Determine the (x, y) coordinate at the center of the cell enclosing the given text.  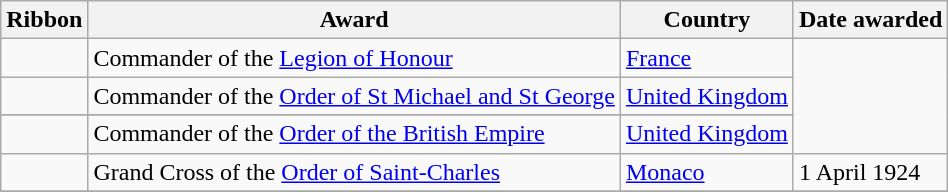
Monaco (706, 172)
1 April 1924 (870, 172)
Commander of the Legion of Honour (354, 58)
Award (354, 20)
Ribbon (44, 20)
Grand Cross of the Order of Saint-Charles (354, 172)
France (706, 58)
Commander of the Order of the British Empire (354, 134)
Date awarded (870, 20)
Country (706, 20)
Commander of the Order of St Michael and St George (354, 96)
